Return [x, y] of the center of cell containing provided text 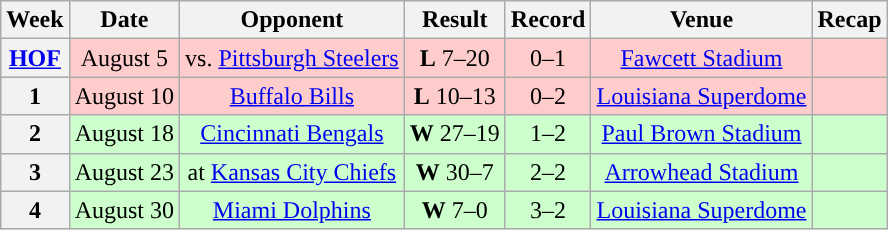
Paul Brown Stadium [702, 134]
Arrowhead Stadium [702, 172]
vs. Pittsburgh Steelers [292, 58]
3–2 [548, 210]
Record [548, 20]
Venue [702, 20]
1–2 [548, 134]
L 7–20 [454, 58]
August 18 [124, 134]
Cincinnati Bengals [292, 134]
1 [35, 96]
Date [124, 20]
W 27–19 [454, 134]
Week [35, 20]
L 10–13 [454, 96]
4 [35, 210]
August 5 [124, 58]
Fawcett Stadium [702, 58]
at Kansas City Chiefs [292, 172]
HOF [35, 58]
0–1 [548, 58]
Result [454, 20]
W 30–7 [454, 172]
August 10 [124, 96]
2–2 [548, 172]
W 7–0 [454, 210]
Miami Dolphins [292, 210]
Recap [850, 20]
0–2 [548, 96]
2 [35, 134]
Opponent [292, 20]
August 23 [124, 172]
3 [35, 172]
Buffalo Bills [292, 96]
August 30 [124, 210]
